Detect which cell encompasses the target text, then output its [X, Y] center coordinate. 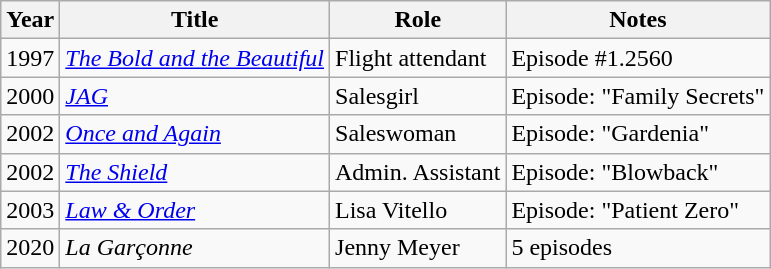
2020 [30, 248]
2003 [30, 210]
Once and Again [195, 134]
The Bold and the Beautiful [195, 58]
La Garçonne [195, 248]
Notes [638, 20]
5 episodes [638, 248]
Episode #1.2560 [638, 58]
Salesgirl [418, 96]
Lisa Vitello [418, 210]
Saleswoman [418, 134]
2000 [30, 96]
Episode: "Blowback" [638, 172]
1997 [30, 58]
Title [195, 20]
Year [30, 20]
Role [418, 20]
Jenny Meyer [418, 248]
Episode: "Family Secrets" [638, 96]
JAG [195, 96]
Episode: "Patient Zero" [638, 210]
The Shield [195, 172]
Flight attendant [418, 58]
Episode: "Gardenia" [638, 134]
Law & Order [195, 210]
Admin. Assistant [418, 172]
